Find where the given text appears and provide that cell's center as (x, y) coordinate. 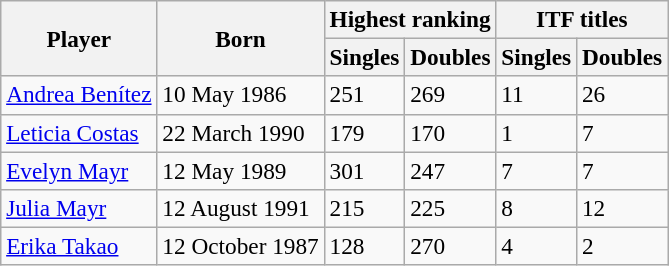
26 (622, 95)
12 October 1987 (240, 246)
Born (240, 38)
10 May 1986 (240, 95)
Leticia Costas (79, 133)
11 (536, 95)
170 (450, 133)
2 (622, 246)
Erika Takao (79, 246)
1 (536, 133)
22 March 1990 (240, 133)
301 (364, 170)
269 (450, 95)
247 (450, 170)
ITF titles (582, 19)
251 (364, 95)
270 (450, 246)
8 (536, 208)
12 (622, 208)
Highest ranking (410, 19)
Andrea Benítez (79, 95)
215 (364, 208)
128 (364, 246)
12 May 1989 (240, 170)
Evelyn Mayr (79, 170)
Julia Mayr (79, 208)
4 (536, 246)
225 (450, 208)
12 August 1991 (240, 208)
Player (79, 38)
179 (364, 133)
